Scan for the cell matching the given text and deliver its [x, y] coordinate at center. 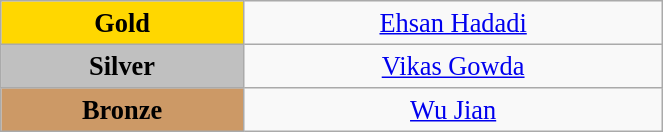
Gold [122, 22]
Wu Jian [452, 109]
Silver [122, 66]
Bronze [122, 109]
Vikas Gowda [452, 66]
Ehsan Hadadi [452, 22]
